Extract the (X, Y) coordinate from the center of the cell holding the provided text.  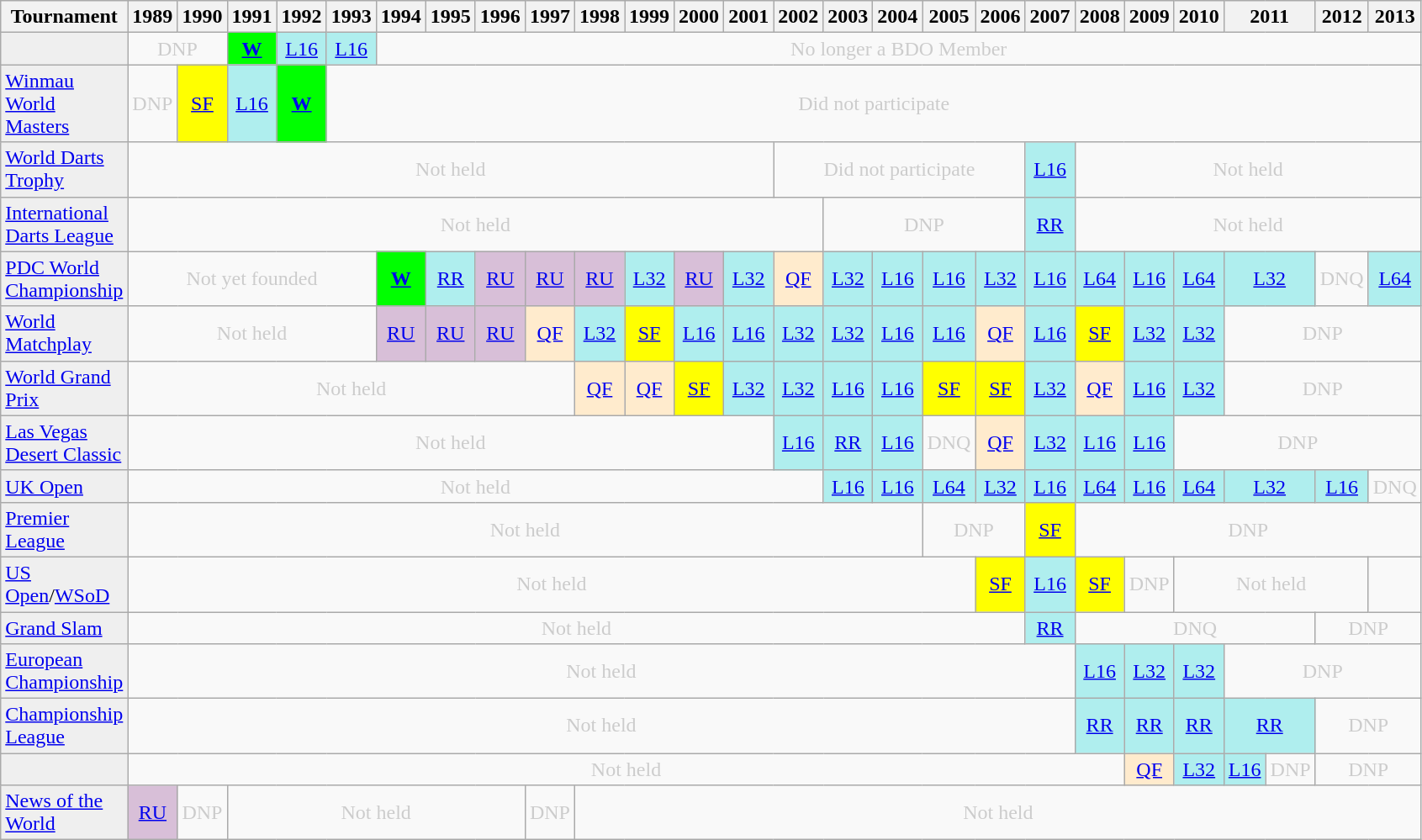
1995 (451, 17)
World Grand Prix (64, 388)
Not yet founded (252, 279)
1993 (352, 17)
2009 (1149, 17)
UK Open (64, 486)
2001 (748, 17)
2008 (1100, 17)
PDC World Championship (64, 279)
Winmau World Masters (64, 103)
2002 (799, 17)
Championship League (64, 726)
2007 (1049, 17)
1996 (500, 17)
2012 (1342, 17)
1999 (649, 17)
World Matchplay (64, 333)
2013 (1394, 17)
2010 (1199, 17)
1990 (202, 17)
2000 (700, 17)
2004 (898, 17)
1991 (252, 17)
1998 (599, 17)
Premier League (64, 530)
News of the World (64, 812)
Las Vegas Desert Classic (64, 442)
2006 (1001, 17)
US Open/WSoD (64, 584)
Tournament (64, 17)
1989 (153, 17)
2005 (949, 17)
1997 (550, 17)
1992 (301, 17)
International Darts League (64, 224)
World Darts Trophy (64, 170)
2011 (1270, 17)
No longer a BDO Member (898, 49)
1994 (400, 17)
European Championship (64, 671)
Grand Slam (64, 628)
2003 (848, 17)
